Output the (X, Y) coordinate of the center of the cell containing the given text.  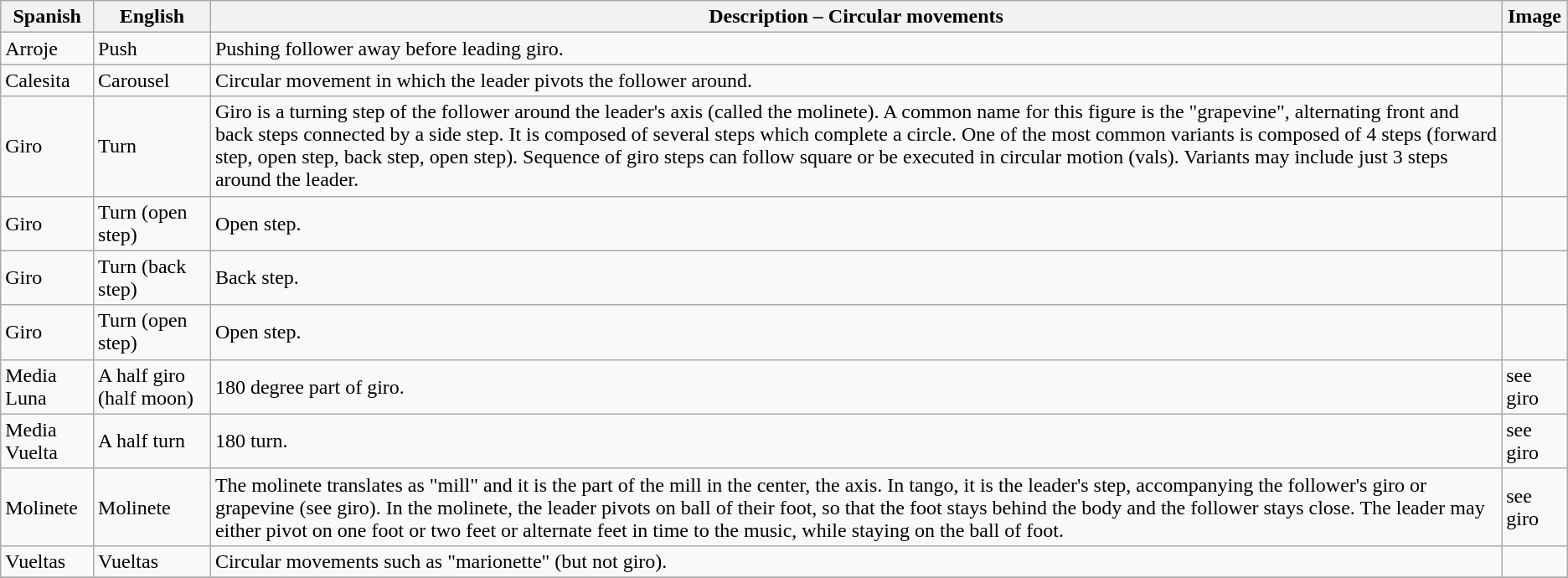
Arroje (47, 49)
Calesita (47, 80)
Image (1534, 17)
Media Luna (47, 387)
180 turn. (856, 441)
Circular movement in which the leader pivots the follower around. (856, 80)
Push (152, 49)
Description – Circular movements (856, 17)
A half giro (half moon) (152, 387)
Pushing follower away before leading giro. (856, 49)
Turn (152, 146)
Media Vuelta (47, 441)
Spanish (47, 17)
English (152, 17)
A half turn (152, 441)
180 degree part of giro. (856, 387)
Carousel (152, 80)
Back step. (856, 278)
Circular movements such as "marionette" (but not giro). (856, 561)
Turn (back step) (152, 278)
